Output the [X, Y] coordinate of the center of the cell containing the given text.  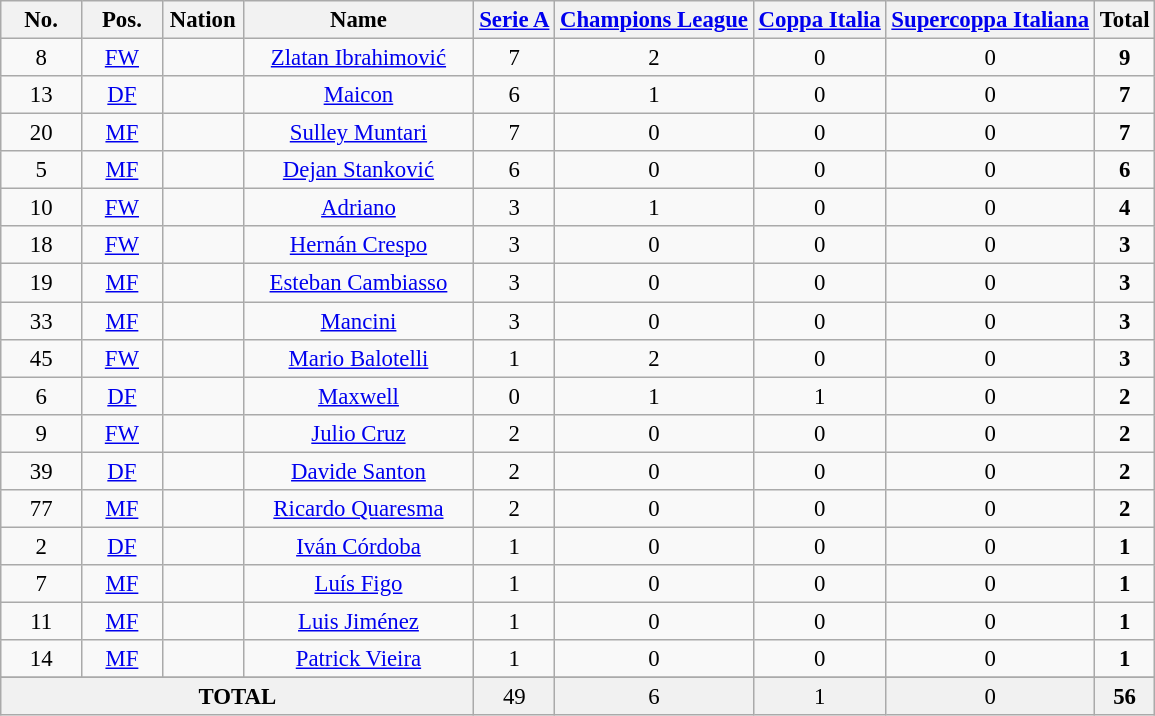
Hernán Crespo [358, 245]
8 [42, 58]
Champions League [654, 20]
Coppa Italia [820, 20]
Maxwell [358, 396]
Luis Jiménez [358, 621]
Name [358, 20]
14 [42, 659]
No. [42, 20]
11 [42, 621]
Sulley Muntari [358, 133]
4 [1124, 208]
5 [42, 170]
56 [1124, 697]
Nation [202, 20]
Pos. [122, 20]
13 [42, 95]
Adriano [358, 208]
Esteban Cambiasso [358, 283]
Iván Córdoba [358, 546]
39 [42, 471]
Zlatan Ibrahimović [358, 58]
49 [514, 697]
Patrick Vieira [358, 659]
Mancini [358, 321]
77 [42, 509]
Serie A [514, 20]
Maicon [358, 95]
Supercoppa Italiana [990, 20]
33 [42, 321]
20 [42, 133]
10 [42, 208]
19 [42, 283]
Dejan Stanković [358, 170]
TOTAL [238, 697]
Julio Cruz [358, 433]
45 [42, 358]
Ricardo Quaresma [358, 509]
Total [1124, 20]
Mario Balotelli [358, 358]
18 [42, 245]
Davide Santon [358, 471]
Luís Figo [358, 584]
